Return [x, y] of the center of cell containing provided text 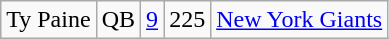
QB [118, 20]
New York Giants [300, 20]
9 [152, 20]
Ty Paine [48, 20]
225 [188, 20]
